Extract the (X, Y) coordinate from the center of the cell holding the provided text.  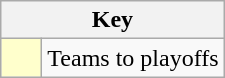
Key (112, 20)
Teams to playoffs (133, 58)
